Pinpoint the cell where the given text exists, returning its (x, y) midpoint coordinate. 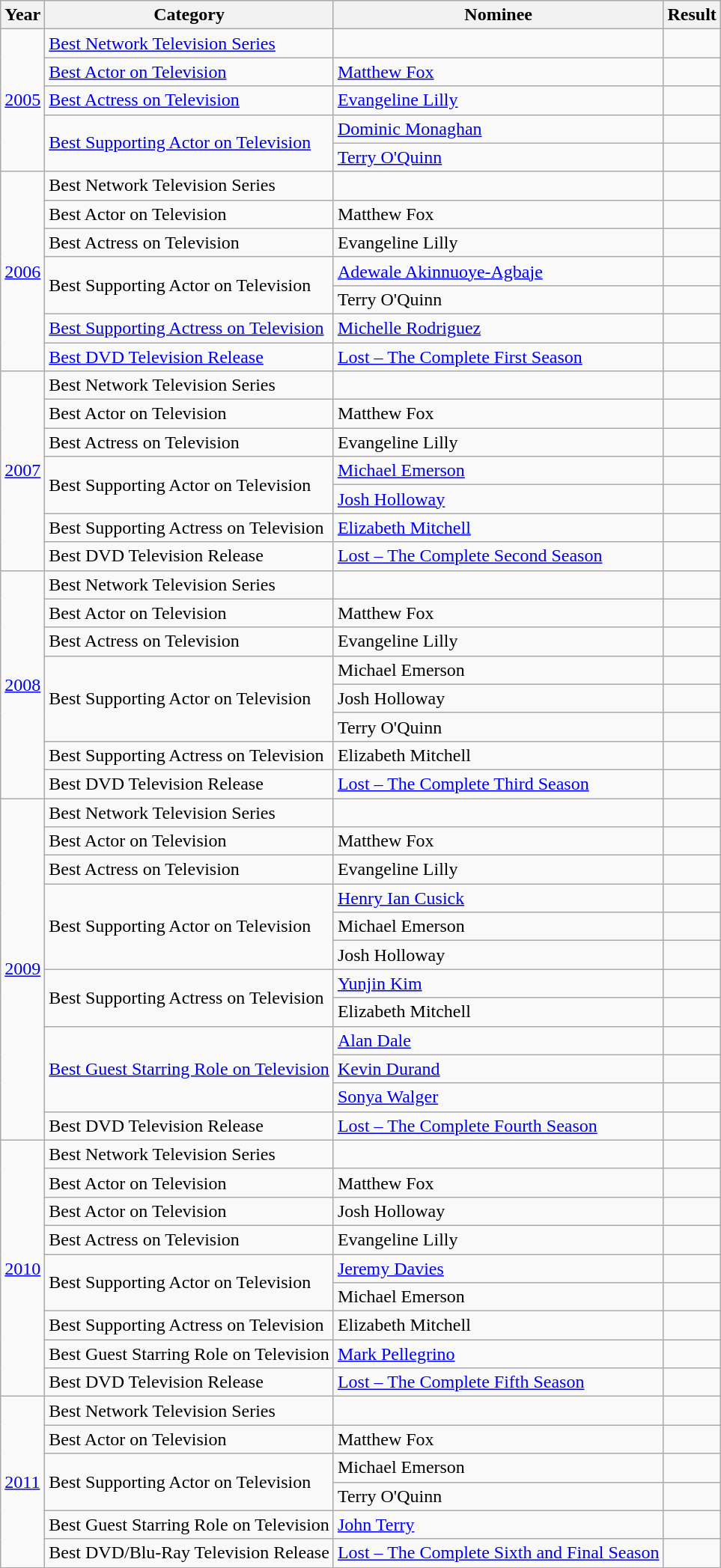
Adewale Akinnuoye-Agbaje (499, 271)
Alan Dale (499, 1040)
Michelle Rodriguez (499, 328)
2008 (22, 684)
Lost – The Complete Fifth Season (499, 1382)
Year (22, 15)
Category (189, 15)
2005 (22, 100)
Lost – The Complete Third Season (499, 784)
2009 (22, 968)
Kevin Durand (499, 1069)
John Terry (499, 1525)
Best DVD/Blu-Ray Television Release (189, 1553)
Henry Ian Cusick (499, 898)
Nominee (499, 15)
Result (692, 15)
2006 (22, 271)
2007 (22, 471)
Jeremy Davies (499, 1269)
Yunjin Kim (499, 983)
2010 (22, 1268)
Dominic Monaghan (499, 129)
2011 (22, 1482)
Lost – The Complete Sixth and Final Season (499, 1553)
Lost – The Complete Fourth Season (499, 1126)
Sonya Walger (499, 1097)
Mark Pellegrino (499, 1354)
Lost – The Complete First Season (499, 357)
Lost – The Complete Second Season (499, 556)
